Find where the given text appears and provide that cell's center as (X, Y) coordinate. 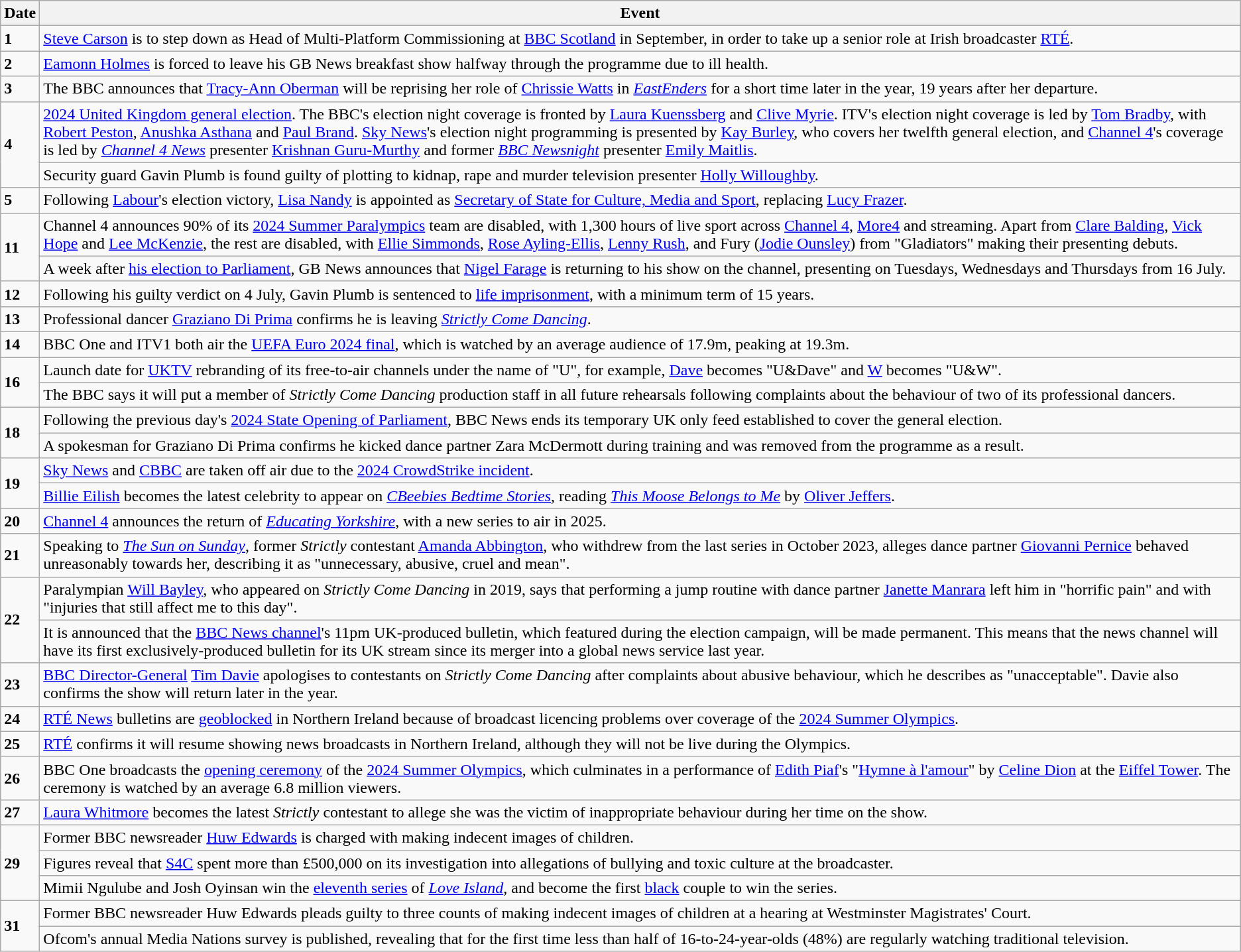
Launch date for UKTV rebranding of its free-to-air channels under the name of "U", for example, Dave becomes "U&Dave" and W becomes "U&W". (640, 369)
18 (20, 433)
29 (20, 863)
Laura Whitmore becomes the latest Strictly contestant to allege she was the victim of inappropriate behaviour during her time on the show. (640, 812)
2 (20, 64)
Security guard Gavin Plumb is found guilty of plotting to kidnap, rape and murder television presenter Holly Willoughby. (640, 175)
Channel 4 announces the return of Educating Yorkshire, with a new series to air in 2025. (640, 521)
3 (20, 89)
20 (20, 521)
5 (20, 200)
Figures reveal that S4C spent more than £500,000 on its investigation into allegations of bullying and toxic culture at the broadcaster. (640, 863)
Following the previous day's 2024 State Opening of Parliament, BBC News ends its temporary UK only feed established to cover the general election. (640, 420)
13 (20, 319)
22 (20, 620)
11 (20, 247)
Date (20, 13)
14 (20, 344)
27 (20, 812)
12 (20, 294)
Following Labour's election victory, Lisa Nandy is appointed as Secretary of State for Culture, Media and Sport, replacing Lucy Frazer. (640, 200)
4 (20, 145)
Mimii Ngulube and Josh Oyinsan win the eleventh series of Love Island, and become the first black couple to win the series. (640, 888)
24 (20, 719)
21 (20, 556)
26 (20, 778)
16 (20, 382)
Following his guilty verdict on 4 July, Gavin Plumb is sentenced to life imprisonment, with a minimum term of 15 years. (640, 294)
Professional dancer Graziano Di Prima confirms he is leaving Strictly Come Dancing. (640, 319)
31 (20, 926)
RTÉ News bulletins are geoblocked in Northern Ireland because of broadcast licencing problems over coverage of the 2024 Summer Olympics. (640, 719)
1 (20, 38)
23 (20, 684)
BBC One and ITV1 both air the UEFA Euro 2024 final, which is watched by an average audience of 17.9m, peaking at 19.3m. (640, 344)
Sky News and CBBC are taken off air due to the 2024 CrowdStrike incident. (640, 471)
Event (640, 13)
A spokesman for Graziano Di Prima confirms he kicked dance partner Zara McDermott during training and was removed from the programme as a result. (640, 446)
Billie Eilish becomes the latest celebrity to appear on CBeebies Bedtime Stories, reading This Moose Belongs to Me by Oliver Jeffers. (640, 496)
Former BBC newsreader Huw Edwards is charged with making indecent images of children. (640, 837)
RTÉ confirms it will resume showing news broadcasts in Northern Ireland, although they will not be live during the Olympics. (640, 744)
25 (20, 744)
19 (20, 483)
Eamonn Holmes is forced to leave his GB News breakfast show halfway through the programme due to ill health. (640, 64)
Former BBC newsreader Huw Edwards pleads guilty to three counts of making indecent images of children at a hearing at Westminster Magistrates' Court. (640, 914)
